Provide the [x, y] coordinate of the cell's center where the given text is located.  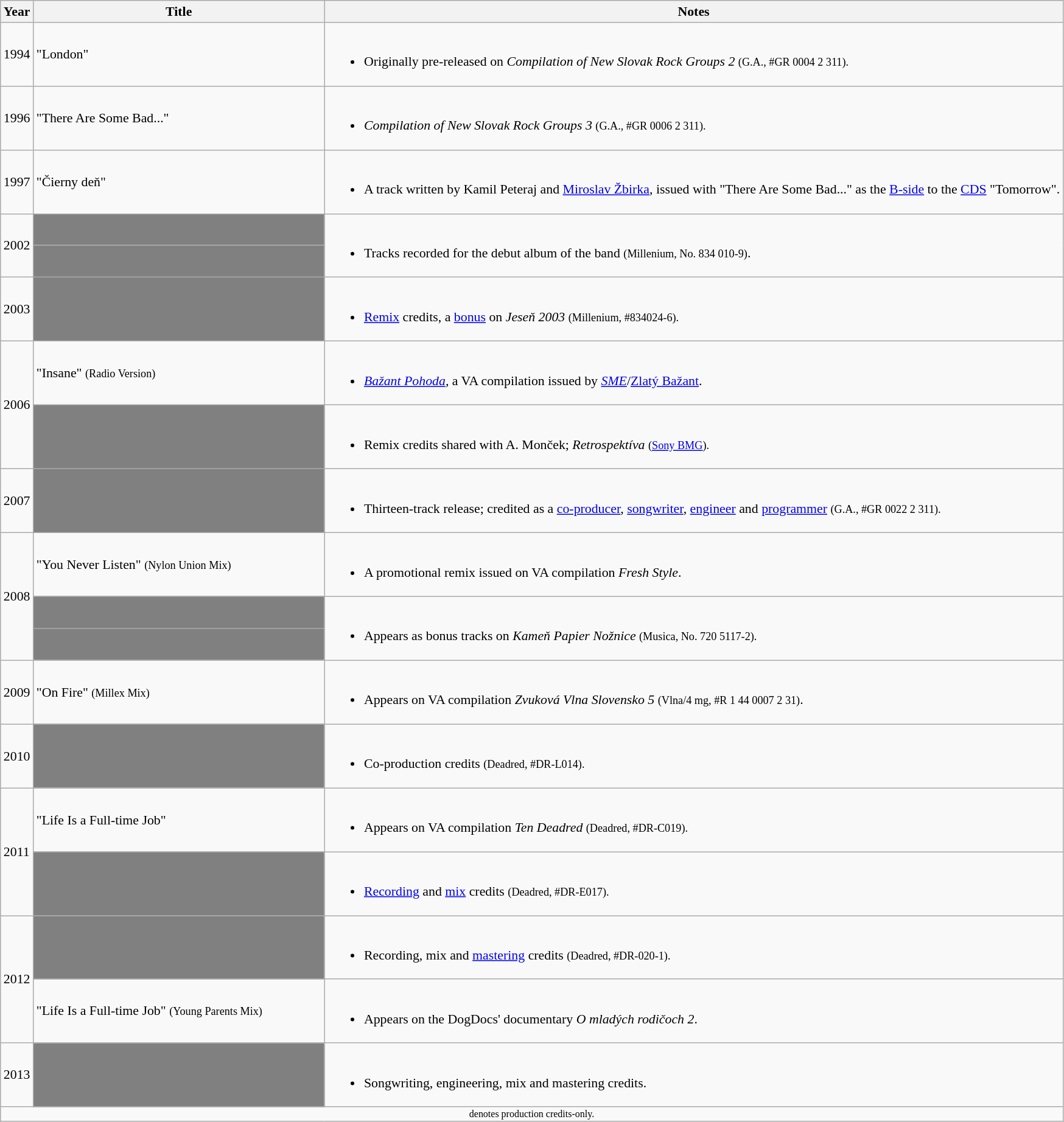
Originally pre-released on Compilation of New Slovak Rock Groups 2 (G.A., #GR 0004 2 311). [694, 54]
"Life Is a Full-time Job" (Young Parents Mix) [179, 1011]
2002 [17, 246]
"Čierny deň" [179, 181]
"You Never Listen" (Nylon Union Mix) [179, 565]
Compilation of New Slovak Rock Groups 3 (G.A., #GR 0006 2 311). [694, 118]
2009 [17, 692]
Remix credits shared with A. Monček; Retrospektíva (Sony BMG). [694, 437]
"Life Is a Full-time Job" [179, 819]
2008 [17, 596]
A track written by Kamil Peteraj and Miroslav Žbirka, issued with "There Are Some Bad..." as the B-side to the CDS "Tomorrow". [694, 181]
Title [179, 11]
1996 [17, 118]
Songwriting, engineering, mix and mastering credits. [694, 1075]
1994 [17, 54]
denotes production credits-only. [532, 1114]
Thirteen-track release; credited as a co-producer, songwriter, engineer and programmer (G.A., #GR 0022 2 311). [694, 500]
A promotional remix issued on VA compilation Fresh Style. [694, 565]
Recording, mix and mastering credits (Deadred, #DR-020-1). [694, 947]
2011 [17, 851]
Recording and mix credits (Deadred, #DR-E017). [694, 883]
2006 [17, 405]
Year [17, 11]
Appears on VA compilation Zvuková Vlna Slovensko 5 (Vlna/4 mg, #R 1 44 0007 2 31). [694, 692]
"There Are Some Bad..." [179, 118]
Notes [694, 11]
2013 [17, 1075]
2007 [17, 500]
Appears as bonus tracks on Kameň Papier Nožnice (Musica, No. 720 5117-2). [694, 628]
Remix credits, a bonus on Jeseň 2003 (Millenium, #834024-6). [694, 309]
2003 [17, 309]
Appears on the DogDocs' documentary O mladých rodičoch 2. [694, 1011]
1997 [17, 181]
Appears on VA compilation Ten Deadred (Deadred, #DR-C019). [694, 819]
2010 [17, 756]
Tracks recorded for the debut album of the band (Millenium, No. 834 010-9). [694, 246]
"London" [179, 54]
Bažant Pohoda, a VA compilation issued by SME/Zlatý Bažant. [694, 372]
Co-production credits (Deadred, #DR-L014). [694, 756]
2012 [17, 979]
"Insane" (Radio Version) [179, 372]
"On Fire" (Millex Mix) [179, 692]
